For the text-containing cell, return its midpoint in [X, Y] coordinate format. 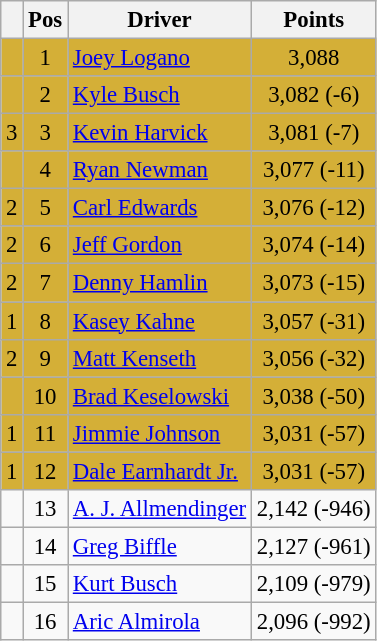
Kevin Harvick [160, 133]
Carl Edwards [160, 208]
Joey Logano [160, 58]
Aric Almirola [160, 621]
3,073 (-15) [313, 283]
13 [46, 509]
Kasey Kahne [160, 321]
Denny Hamlin [160, 283]
3,074 (-14) [313, 245]
3,088 [313, 58]
Jeff Gordon [160, 245]
Ryan Newman [160, 170]
Matt Kenseth [160, 358]
2,127 (-961) [313, 546]
6 [46, 245]
Kurt Busch [160, 584]
Greg Biffle [160, 546]
Jimmie Johnson [160, 433]
2,096 (-992) [313, 621]
12 [46, 471]
Dale Earnhardt Jr. [160, 471]
5 [46, 208]
3,057 (-31) [313, 321]
16 [46, 621]
3,076 (-12) [313, 208]
3,081 (-7) [313, 133]
2,109 (-979) [313, 584]
9 [46, 358]
15 [46, 584]
Points [313, 20]
3,082 (-6) [313, 95]
7 [46, 283]
8 [46, 321]
A. J. Allmendinger [160, 509]
4 [46, 170]
Pos [46, 20]
3,038 (-50) [313, 396]
Driver [160, 20]
10 [46, 396]
3,056 (-32) [313, 358]
Brad Keselowski [160, 396]
Kyle Busch [160, 95]
2,142 (-946) [313, 509]
3,077 (-11) [313, 170]
14 [46, 546]
11 [46, 433]
